Extract the [x, y] coordinate from the center of the cell holding the provided text.  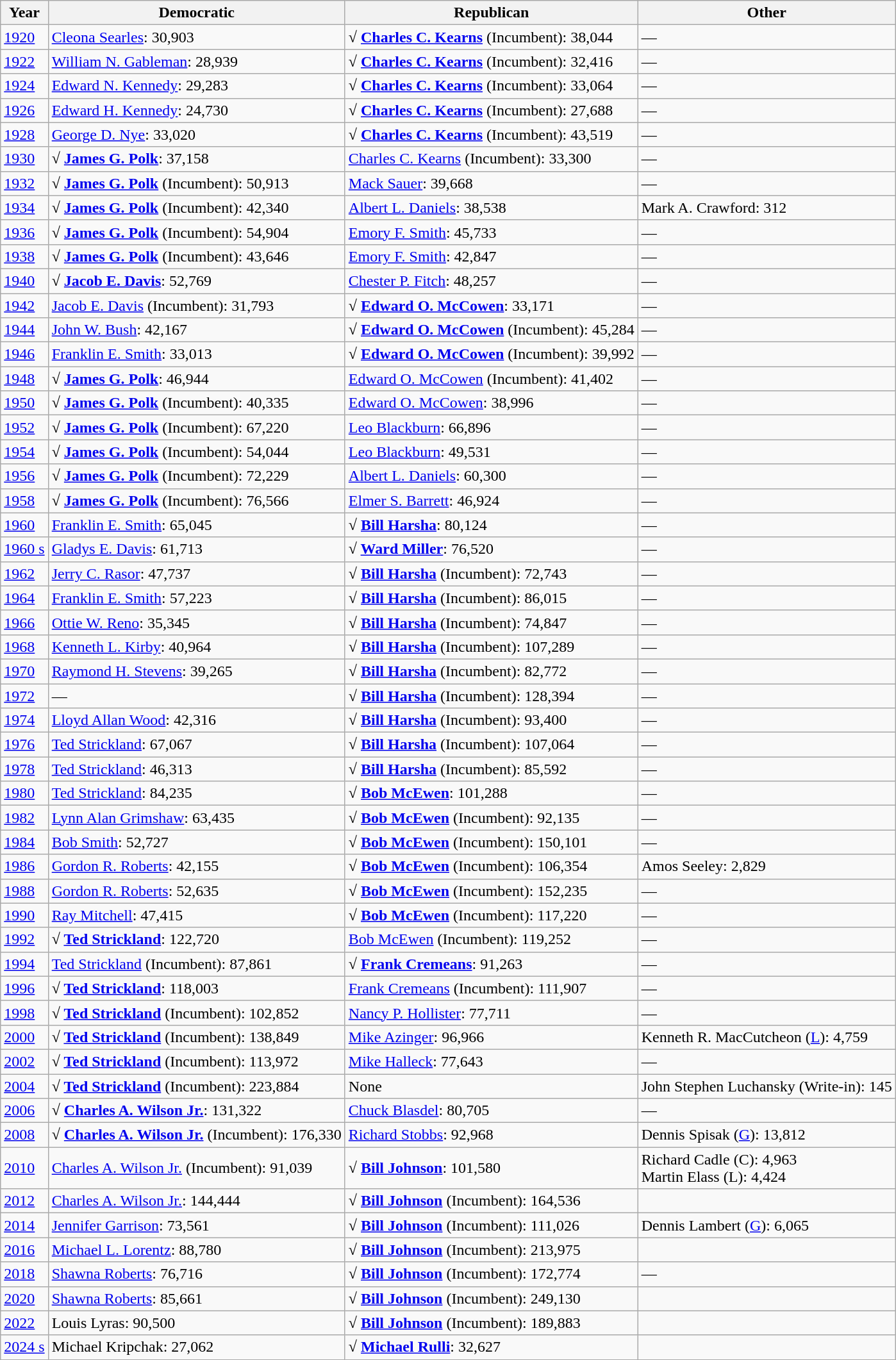
√ Bill Harsha (Incumbent): 72,743 [491, 574]
Dennis Spisak (G): 13,812 [767, 1135]
√ Bill Johnson (Incumbent): 213,975 [491, 1250]
1970 [24, 671]
Gordon R. Roberts: 42,155 [196, 867]
2022 [24, 1323]
Ted Strickland: 46,313 [196, 769]
√ Bill Harsha (Incumbent): 86,015 [491, 598]
Mack Sauer: 39,668 [491, 183]
Richard Stobbs: 92,968 [491, 1135]
Kenneth R. MacCutcheon (L): 4,759 [767, 1037]
Edward O. McCowen (Incumbent): 41,402 [491, 379]
1938 [24, 256]
√ James G. Polk (Incumbent): 43,646 [196, 256]
Richard Cadle (C): 4,963 Martin Elass (L): 4,424 [767, 1168]
Leo Blackburn: 66,896 [491, 427]
√ Ted Strickland (Incumbent): 102,852 [196, 1013]
√ Bob McEwen (Incumbent): 106,354 [491, 867]
2004 [24, 1086]
√ James G. Polk: 46,944 [196, 379]
Dennis Lambert (G): 6,065 [767, 1225]
Jennifer Garrison: 73,561 [196, 1225]
√ Bill Harsha (Incumbent): 107,289 [491, 647]
1952 [24, 427]
√ Bill Harsha (Incumbent): 82,772 [491, 671]
1992 [24, 940]
1990 [24, 915]
1982 [24, 818]
Chuck Blasdel: 80,705 [491, 1111]
√ Ted Strickland: 122,720 [196, 940]
1960 [24, 525]
Charles A. Wilson Jr.: 144,444 [196, 1201]
√ Bob McEwen (Incumbent): 117,220 [491, 915]
√ Charles C. Kearns (Incumbent): 32,416 [491, 62]
1940 [24, 281]
Shawna Roberts: 76,716 [196, 1274]
√ Charles A. Wilson Jr.: 131,322 [196, 1111]
1928 [24, 135]
Franklin E. Smith: 33,013 [196, 354]
Shawna Roberts: 85,661 [196, 1298]
√ Bill Harsha (Incumbent): 74,847 [491, 622]
1968 [24, 647]
1944 [24, 330]
Edward N. Kennedy: 29,283 [196, 86]
Amos Seeley: 2,829 [767, 867]
1942 [24, 306]
Albert L. Daniels: 38,538 [491, 208]
1926 [24, 110]
1922 [24, 62]
√ Bob McEwen (Incumbent): 92,135 [491, 818]
Louis Lyras: 90,500 [196, 1323]
2014 [24, 1225]
George D. Nye: 33,020 [196, 135]
Bob Smith: 52,727 [196, 842]
√ Charles C. Kearns (Incumbent): 33,064 [491, 86]
1974 [24, 720]
√ James G. Polk (Incumbent): 76,566 [196, 501]
√ Ted Strickland (Incumbent): 223,884 [196, 1086]
√ James G. Polk (Incumbent): 42,340 [196, 208]
1966 [24, 622]
1956 [24, 476]
1962 [24, 574]
Ted Strickland (Incumbent): 87,861 [196, 964]
√ James G. Polk (Incumbent): 50,913 [196, 183]
√ James G. Polk (Incumbent): 54,044 [196, 452]
Jerry C. Rasor: 47,737 [196, 574]
√ James G. Polk (Incumbent): 67,220 [196, 427]
Albert L. Daniels: 60,300 [491, 476]
Jacob E. Davis (Incumbent): 31,793 [196, 306]
2008 [24, 1135]
1994 [24, 964]
1950 [24, 403]
1920 [24, 37]
Elmer S. Barrett: 46,924 [491, 501]
√ Michael Rulli: 32,627 [491, 1347]
Ted Strickland: 67,067 [196, 745]
√ Bill Johnson (Incumbent): 172,774 [491, 1274]
√ Ted Strickland: 118,003 [196, 988]
Edward O. McCowen: 38,996 [491, 403]
Lloyd Allan Wood: 42,316 [196, 720]
√ Bob McEwen (Incumbent): 152,235 [491, 891]
Mike Azinger: 96,966 [491, 1037]
√ Charles A. Wilson Jr. (Incumbent): 176,330 [196, 1135]
Franklin E. Smith: 57,223 [196, 598]
√ James G. Polk (Incumbent): 40,335 [196, 403]
√ Bill Johnson (Incumbent): 164,536 [491, 1201]
Lynn Alan Grimshaw: 63,435 [196, 818]
Raymond H. Stevens: 39,265 [196, 671]
√ Bill Johnson (Incumbent): 249,130 [491, 1298]
2020 [24, 1298]
1986 [24, 867]
1964 [24, 598]
√ Bob McEwen (Incumbent): 150,101 [491, 842]
Charles A. Wilson Jr. (Incumbent): 91,039 [196, 1168]
Nancy P. Hollister: 77,711 [491, 1013]
Gordon R. Roberts: 52,635 [196, 891]
John W. Bush: 42,167 [196, 330]
2002 [24, 1061]
Edward H. Kennedy: 24,730 [196, 110]
Franklin E. Smith: 65,045 [196, 525]
√ James G. Polk (Incumbent): 72,229 [196, 476]
Other [767, 13]
√ Edward O. McCowen: 33,171 [491, 306]
√ Charles C. Kearns (Incumbent): 38,044 [491, 37]
1954 [24, 452]
√ Ted Strickland (Incumbent): 113,972 [196, 1061]
Mark A. Crawford: 312 [767, 208]
Democratic [196, 13]
Frank Cremeans (Incumbent): 111,907 [491, 988]
2000 [24, 1037]
1980 [24, 793]
√ Edward O. McCowen (Incumbent): 45,284 [491, 330]
1930 [24, 159]
√ Ward Miller: 76,520 [491, 549]
Ottie W. Reno: 35,345 [196, 622]
Charles C. Kearns (Incumbent): 33,300 [491, 159]
√ James G. Polk (Incumbent): 54,904 [196, 232]
1976 [24, 745]
1946 [24, 354]
2024 s [24, 1347]
Mike Halleck: 77,643 [491, 1061]
1972 [24, 695]
Cleona Searles: 30,903 [196, 37]
Ted Strickland: 84,235 [196, 793]
None [491, 1086]
Leo Blackburn: 49,531 [491, 452]
Emory F. Smith: 45,733 [491, 232]
√ Ted Strickland (Incumbent): 138,849 [196, 1037]
√ Bill Harsha (Incumbent): 107,064 [491, 745]
√ Bill Harsha (Incumbent): 128,394 [491, 695]
2006 [24, 1111]
Kenneth L. Kirby: 40,964 [196, 647]
Michael L. Lorentz: 88,780 [196, 1250]
Republican [491, 13]
2016 [24, 1250]
2010 [24, 1168]
2012 [24, 1201]
Ray Mitchell: 47,415 [196, 915]
1984 [24, 842]
1934 [24, 208]
√ Bill Harsha: 80,124 [491, 525]
Emory F. Smith: 42,847 [491, 256]
√ Bob McEwen: 101,288 [491, 793]
√ Bill Johnson (Incumbent): 189,883 [491, 1323]
John Stephen Luchansky (Write-in): 145 [767, 1086]
1924 [24, 86]
1998 [24, 1013]
√ Bill Johnson: 101,580 [491, 1168]
1936 [24, 232]
1958 [24, 501]
1932 [24, 183]
√ Edward O. McCowen (Incumbent): 39,992 [491, 354]
√ Bill Harsha (Incumbent): 85,592 [491, 769]
Year [24, 13]
1978 [24, 769]
1960 s [24, 549]
2018 [24, 1274]
√ Frank Cremeans: 91,263 [491, 964]
Chester P. Fitch: 48,257 [491, 281]
1988 [24, 891]
√ Bill Harsha (Incumbent): 93,400 [491, 720]
√ James G. Polk: 37,158 [196, 159]
1996 [24, 988]
William N. Gableman: 28,939 [196, 62]
Michael Kripchak: 27,062 [196, 1347]
1948 [24, 379]
Bob McEwen (Incumbent): 119,252 [491, 940]
√ Charles C. Kearns (Incumbent): 43,519 [491, 135]
√ Charles C. Kearns (Incumbent): 27,688 [491, 110]
Gladys E. Davis: 61,713 [196, 549]
√ Bill Johnson (Incumbent): 111,026 [491, 1225]
√ Jacob E. Davis: 52,769 [196, 281]
